From the cell containing the given text, extract its center point as [X, Y] coordinate. 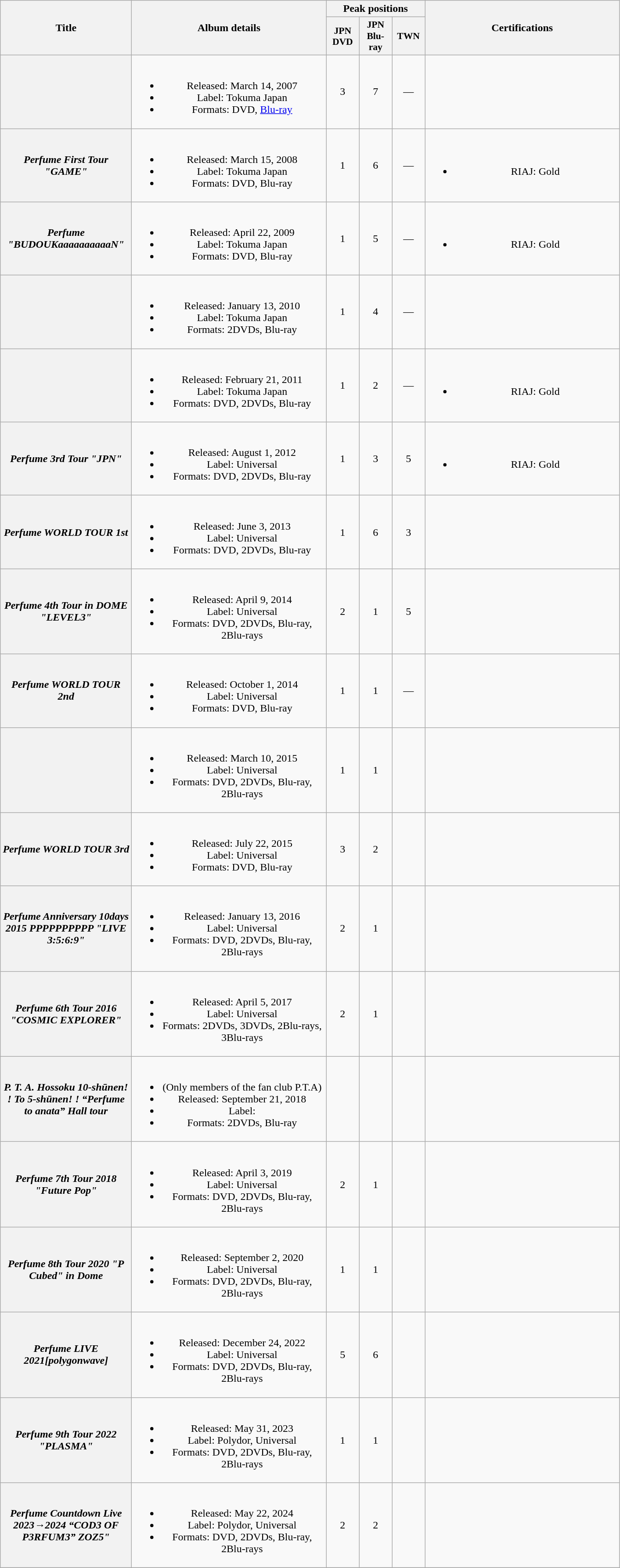
4 [376, 312]
Perfume 8th Tour 2020 "P Cubed" in Dome [66, 1269]
Released: April 3, 2019 Label: UniversalFormats: DVD, 2DVDs, Blu-ray, 2Blu-rays [229, 1184]
(Only members of the fan club P.T.A)Released: September 21, 2018 Label:Formats: 2DVDs, Blu-ray [229, 1099]
Album details [229, 28]
Peak positions [376, 9]
Perfume 4th Tour in DOME "LEVEL3" [66, 611]
JPN DVD [342, 36]
P. T. A. Hossoku 10-shūnen! ! To 5-shūnen! ! “Perfume to anata” Hall tour [66, 1099]
Perfume LIVE 2021[polygonwave] [66, 1355]
Released: March 15, 2008 Label: Tokuma JapanFormats: DVD, Blu-ray [229, 165]
Perfume WORLD TOUR 1st [66, 532]
Released: July 22, 2015 Label: UniversalFormats: DVD, Blu-ray [229, 849]
Title [66, 28]
Perfume First Tour "GAME" [66, 165]
Released: May 22, 2024 Label: Polydor, UniversalFormats: DVD, 2DVDs, Blu-ray, 2Blu-rays [229, 1525]
Released: August 1, 2012 Label: UniversalFormats: DVD, 2DVDs, Blu-ray [229, 459]
Perfume WORLD TOUR 3rd [66, 849]
Released: March 14, 2007 Label: Tokuma JapanFormats: DVD, Blu-ray [229, 91]
Perfume 9th Tour 2022 "PLASMA" [66, 1440]
Perfume 3rd Tour "JPN" [66, 459]
Released: April 5, 2017 Label: UniversalFormats: 2DVDs, 3DVDs, 2Blu-rays, 3Blu-rays [229, 1014]
Perfume Countdown Live 2023→2024 “COD3 OF P3RFUM3” ZOZ5" [66, 1525]
Perfume 7th Tour 2018 "Future Pop" [66, 1184]
Perfume WORLD TOUR 2nd [66, 690]
TWN [408, 36]
Released: June 3, 2013 Label: UniversalFormats: DVD, 2DVDs, Blu-ray [229, 532]
Perfume 6th Tour 2016 "COSMIC EXPLORER" [66, 1014]
Released: April 22, 2009 Label: Tokuma JapanFormats: DVD, Blu-ray [229, 239]
Perfume Anniversary 10days 2015 PPPPPPPPPP "LIVE 3:5:6:9" [66, 929]
7 [376, 91]
Released: April 9, 2014 Label: UniversalFormats: DVD, 2DVDs, Blu-ray, 2Blu-rays [229, 611]
Released: February 21, 2011 Label: Tokuma JapanFormats: DVD, 2DVDs, Blu-ray [229, 386]
Released: May 31, 2023 Label: Polydor, UniversalFormats: DVD, 2DVDs, Blu-ray, 2Blu-rays [229, 1440]
Certifications [523, 28]
Perfume "BUDOUKaaaaaaaaaaN" [66, 239]
Released: December 24, 2022 Label: UniversalFormats: DVD, 2DVDs, Blu-ray, 2Blu-rays [229, 1355]
JPN Blu-ray [376, 36]
Released: January 13, 2016 Label: UniversalFormats: DVD, 2DVDs, Blu-ray, 2Blu-rays [229, 929]
Released: September 2, 2020 Label: UniversalFormats: DVD, 2DVDs, Blu-ray, 2Blu-rays [229, 1269]
Released: January 13, 2010 Label: Tokuma JapanFormats: 2DVDs, Blu-ray [229, 312]
Released: October 1, 2014 Label: UniversalFormats: DVD, Blu-ray [229, 690]
Released: March 10, 2015 Label: UniversalFormats: DVD, 2DVDs, Blu-ray, 2Blu-rays [229, 770]
